From the cell containing the given text, extract its center point as (X, Y) coordinate. 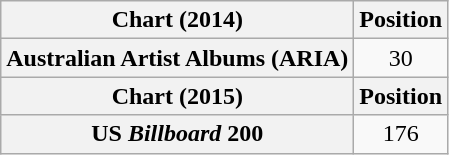
Chart (2014) (178, 20)
Chart (2015) (178, 96)
Australian Artist Albums (ARIA) (178, 58)
176 (401, 134)
30 (401, 58)
US Billboard 200 (178, 134)
